Output the (x, y) coordinate of the center of the cell containing the given text.  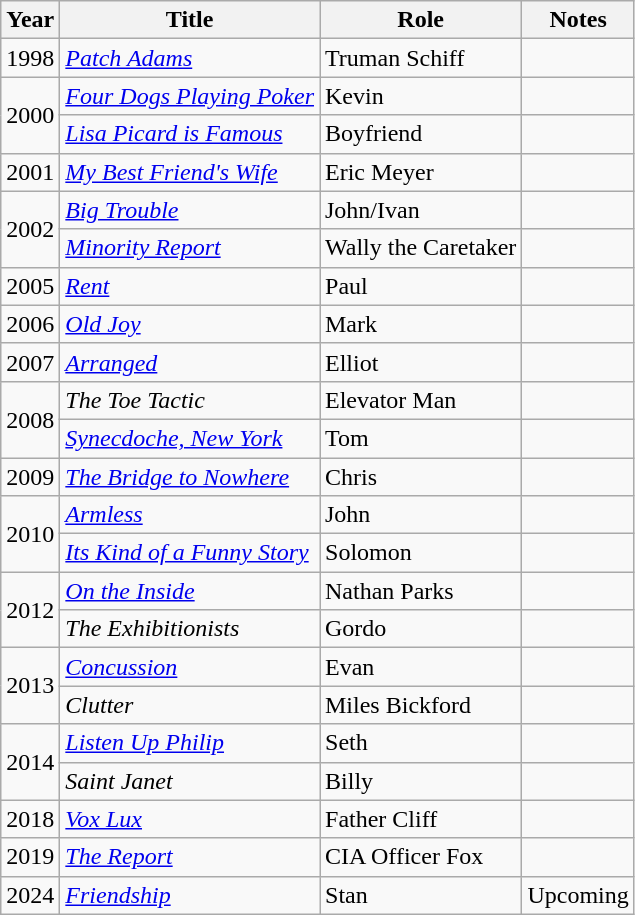
Patch Adams (190, 58)
Seth (421, 743)
2006 (30, 324)
Chris (421, 477)
Its Kind of a Funny Story (190, 553)
2018 (30, 819)
Year (30, 20)
Truman Schiff (421, 58)
Wally the Caretaker (421, 248)
Old Joy (190, 324)
2012 (30, 610)
John/Ivan (421, 210)
Arranged (190, 362)
Friendship (190, 895)
Big Trouble (190, 210)
My Best Friend's Wife (190, 172)
Father Cliff (421, 819)
Stan (421, 895)
Saint Janet (190, 781)
2010 (30, 534)
2005 (30, 286)
2009 (30, 477)
Listen Up Philip (190, 743)
2014 (30, 762)
Eric Meyer (421, 172)
The Report (190, 857)
2019 (30, 857)
Kevin (421, 96)
Lisa Picard is Famous (190, 134)
Role (421, 20)
Billy (421, 781)
Evan (421, 667)
Clutter (190, 705)
Paul (421, 286)
Elliot (421, 362)
Tom (421, 438)
On the Inside (190, 591)
Elevator Man (421, 400)
Upcoming (578, 895)
2001 (30, 172)
Concussion (190, 667)
Gordo (421, 629)
The Bridge to Nowhere (190, 477)
2000 (30, 115)
Notes (578, 20)
Minority Report (190, 248)
The Toe Tactic (190, 400)
Synecdoche, New York (190, 438)
The Exhibitionists (190, 629)
Rent (190, 286)
Boyfriend (421, 134)
Miles Bickford (421, 705)
2002 (30, 229)
John (421, 515)
2024 (30, 895)
Nathan Parks (421, 591)
1998 (30, 58)
Title (190, 20)
2013 (30, 686)
Armless (190, 515)
CIA Officer Fox (421, 857)
Mark (421, 324)
Solomon (421, 553)
2008 (30, 419)
Vox Lux (190, 819)
Four Dogs Playing Poker (190, 96)
2007 (30, 362)
